Return the (X, Y) coordinate for the center point of the cell that contains the specified text.  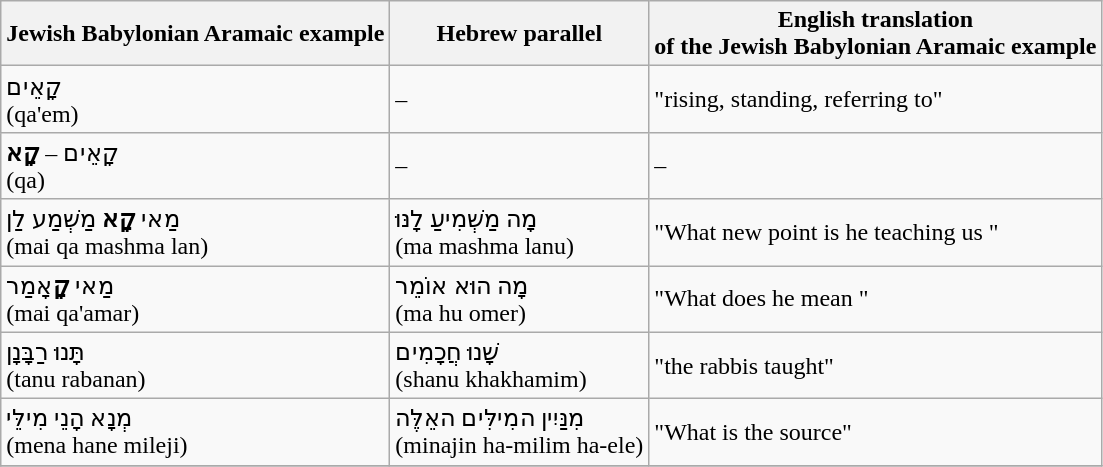
"What is the source" (876, 432)
מִנַּיִין המִילִּים האֵלֶּה (minajin ha-milim ha-ele) (520, 432)
קָאֵים – קָא (qa) (196, 166)
"the rabbis taught" (876, 366)
Hebrew parallel (520, 34)
"rising, standing, referring to" (876, 100)
Jewish Babylonian Aramaic example (196, 34)
English translation of the Jewish Babylonian Aramaic example (876, 34)
מְנָא הָנֵי מִילֵּי (mena hane mileji) (196, 432)
מַאי קָאָמַר (mai qa'amar) (196, 300)
מָה הוּא אוֹמֵר (ma hu omer) (520, 300)
מָה מַשְׁמִיעַ לָנּוּ (ma mashma lanu) (520, 232)
קָאֵים (qa'em) (196, 100)
מַאי קָא מַשְׁמַע לַן (mai qa mashma lan) (196, 232)
"What new point is he teaching us " (876, 232)
תָּנוּ רַבָּנָן (tanu rabanan) (196, 366)
שָׁנוּ חֲכָמִים (shanu khakhamim) (520, 366)
"What does he mean " (876, 300)
